Output the [X, Y] coordinate of the center of the cell containing the given text.  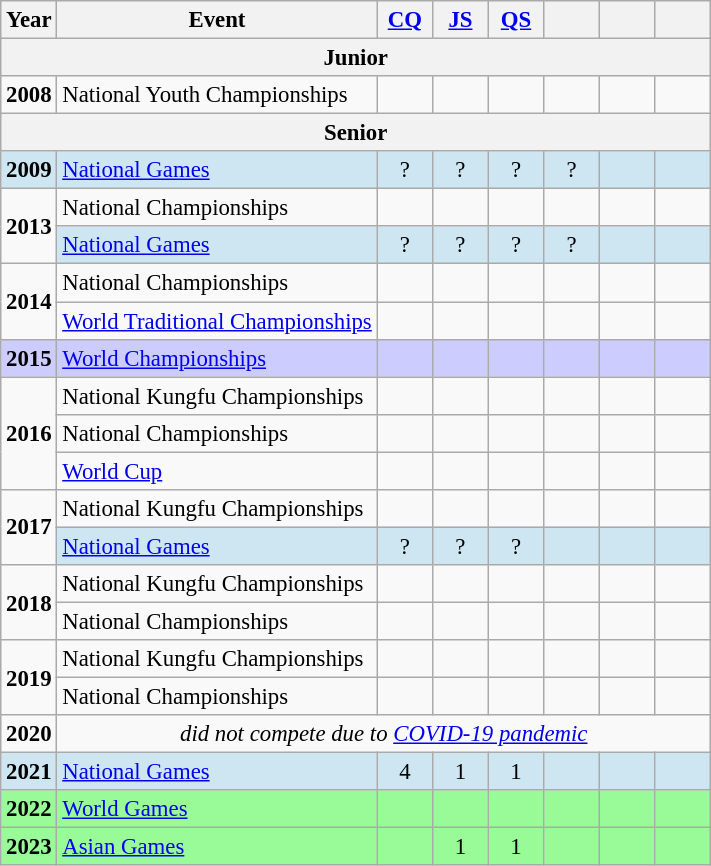
Junior [356, 58]
2014 [29, 302]
2016 [29, 434]
2022 [29, 809]
Asian Games [217, 847]
CQ [405, 20]
World Championships [217, 358]
2021 [29, 772]
2019 [29, 678]
2020 [29, 734]
QS [516, 20]
Senior [356, 133]
2009 [29, 170]
Event [217, 20]
4 [405, 772]
World Cup [217, 471]
2013 [29, 226]
2017 [29, 528]
National Youth Championships [217, 95]
World Games [217, 809]
JS [461, 20]
Year [29, 20]
2015 [29, 358]
World Traditional Championships [217, 321]
2023 [29, 847]
2008 [29, 95]
2018 [29, 602]
did not compete due to COVID-19 pandemic [384, 734]
